Search for the cell housing the specified text and yield its [X, Y] center coordinate. 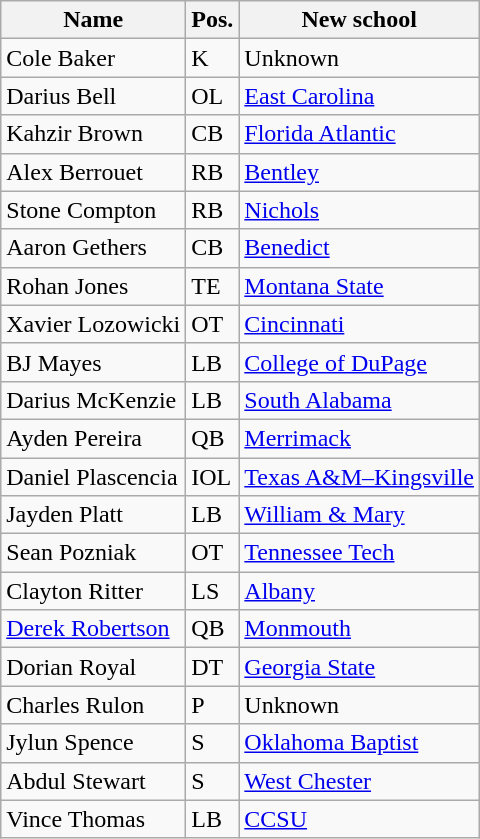
Cole Baker [94, 58]
South Alabama [360, 400]
K [212, 58]
Cincinnati [360, 324]
Tennessee Tech [360, 553]
Montana State [360, 286]
Georgia State [360, 667]
Kahzir Brown [94, 134]
CCSU [360, 819]
Derek Robertson [94, 629]
TE [212, 286]
Name [94, 20]
Bentley [360, 172]
Stone Compton [94, 210]
Texas A&M–Kingsville [360, 477]
Darius McKenzie [94, 400]
Nichols [360, 210]
Dorian Royal [94, 667]
Benedict [360, 248]
Oklahoma Baptist [360, 743]
Monmouth [360, 629]
Vince Thomas [94, 819]
BJ Mayes [94, 362]
Sean Pozniak [94, 553]
West Chester [360, 781]
College of DuPage [360, 362]
Pos. [212, 20]
P [212, 705]
Clayton Ritter [94, 591]
Albany [360, 591]
Aaron Gethers [94, 248]
IOL [212, 477]
New school [360, 20]
William & Mary [360, 515]
Alex Berrouet [94, 172]
Daniel Plascencia [94, 477]
LS [212, 591]
Merrimack [360, 438]
Abdul Stewart [94, 781]
Rohan Jones [94, 286]
East Carolina [360, 96]
Jylun Spence [94, 743]
Darius Bell [94, 96]
Ayden Pereira [94, 438]
Florida Atlantic [360, 134]
DT [212, 667]
Jayden Platt [94, 515]
Xavier Lozowicki [94, 324]
Charles Rulon [94, 705]
OL [212, 96]
